From the cell containing the given text, extract its center point as (x, y) coordinate. 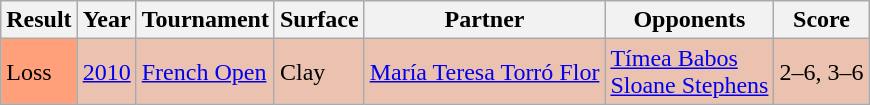
Partner (484, 20)
María Teresa Torró Flor (484, 72)
French Open (205, 72)
Year (106, 20)
Score (822, 20)
Result (39, 20)
Surface (319, 20)
Tímea Babos Sloane Stephens (690, 72)
2–6, 3–6 (822, 72)
2010 (106, 72)
Clay (319, 72)
Loss (39, 72)
Opponents (690, 20)
Tournament (205, 20)
